Provide the (x, y) coordinate of the cell's center where the given text is located.  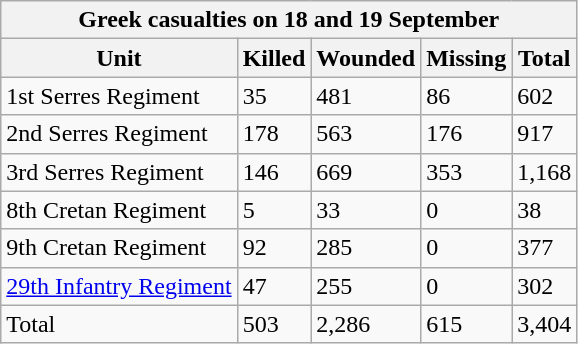
1st Serres Regiment (119, 96)
2,286 (366, 324)
255 (366, 286)
146 (274, 172)
503 (274, 324)
92 (274, 248)
3rd Serres Regiment (119, 172)
Greek casualties on 18 and 19 September (289, 20)
Unit (119, 58)
33 (366, 210)
302 (544, 286)
86 (466, 96)
353 (466, 172)
8th Cretan Regiment (119, 210)
29th Infantry Regiment (119, 286)
563 (366, 134)
178 (274, 134)
481 (366, 96)
1,168 (544, 172)
Killed (274, 58)
35 (274, 96)
9th Cretan Regiment (119, 248)
917 (544, 134)
176 (466, 134)
3,404 (544, 324)
47 (274, 286)
Missing (466, 58)
5 (274, 210)
2nd Serres Regiment (119, 134)
602 (544, 96)
38 (544, 210)
669 (366, 172)
285 (366, 248)
377 (544, 248)
615 (466, 324)
Wounded (366, 58)
